Locate the cell with the specified text and output its (X, Y) center coordinate. 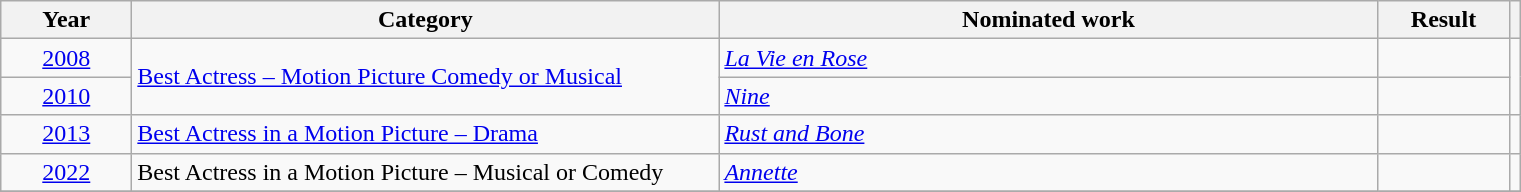
La Vie en Rose (1048, 58)
Nominated work (1048, 20)
Best Actress in a Motion Picture – Drama (426, 134)
Category (426, 20)
Result (1444, 20)
2010 (66, 96)
2008 (66, 58)
Best Actress – Motion Picture Comedy or Musical (426, 77)
Year (66, 20)
Best Actress in a Motion Picture – Musical or Comedy (426, 172)
Rust and Bone (1048, 134)
Nine (1048, 96)
2013 (66, 134)
Annette (1048, 172)
2022 (66, 172)
